Output the (x, y) coordinate of the center of the cell containing the given text.  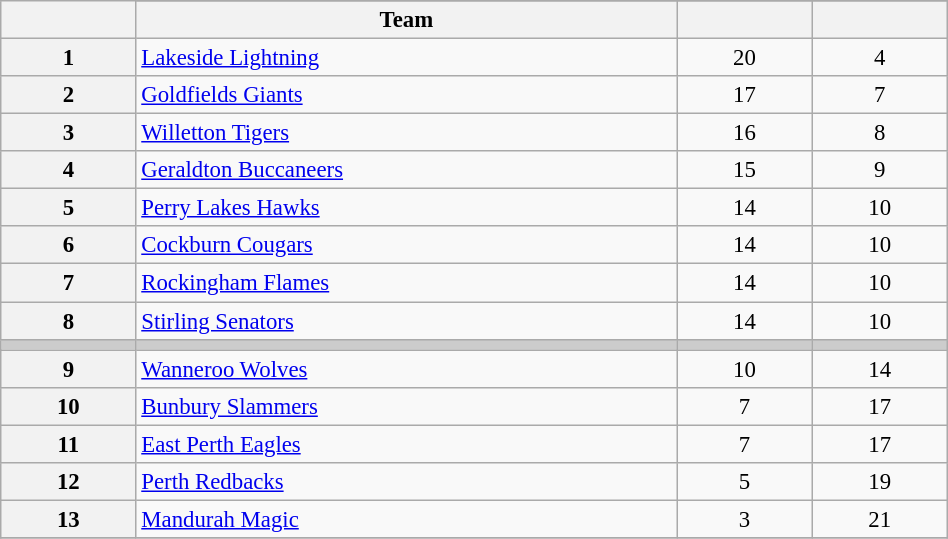
13 (68, 519)
21 (880, 519)
East Perth Eagles (406, 444)
Stirling Senators (406, 321)
Team (406, 20)
1 (68, 58)
2 (68, 95)
Goldfields Giants (406, 95)
11 (68, 444)
Mandurah Magic (406, 519)
15 (744, 170)
Lakeside Lightning (406, 58)
Willetton Tigers (406, 133)
Bunbury Slammers (406, 406)
Cockburn Cougars (406, 245)
16 (744, 133)
Perth Redbacks (406, 482)
20 (744, 58)
Geraldton Buccaneers (406, 170)
Wanneroo Wolves (406, 369)
Rockingham Flames (406, 283)
12 (68, 482)
19 (880, 482)
6 (68, 245)
Perry Lakes Hawks (406, 208)
